Provide the [x, y] coordinate of the cell's center where the given text is located.  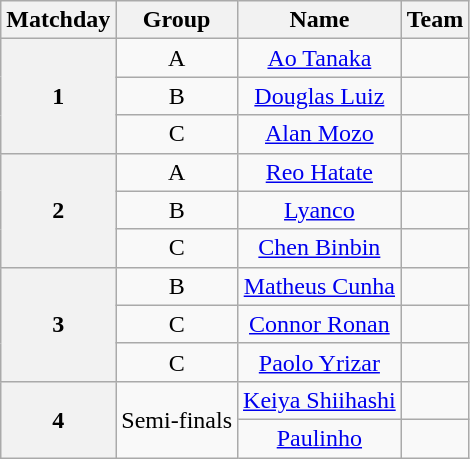
Matheus Cunha [320, 286]
Paulinho [320, 438]
Keiya Shiihashi [320, 400]
Name [320, 20]
Paolo Yrizar [320, 362]
4 [58, 419]
Lyanco [320, 210]
Reo Hatate [320, 172]
Ao Tanaka [320, 58]
Group [177, 20]
2 [58, 210]
Connor Ronan [320, 324]
1 [58, 96]
Chen Binbin [320, 248]
Matchday [58, 20]
Team [435, 20]
Alan Mozo [320, 134]
3 [58, 324]
Douglas Luiz [320, 96]
Semi-finals [177, 419]
